Extract the (x, y) coordinate from the center of the cell holding the provided text.  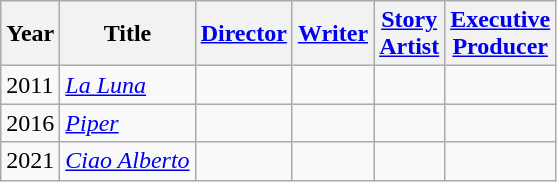
Ciao Alberto (128, 161)
ExecutiveProducer (500, 34)
StoryArtist (410, 34)
Title (128, 34)
2021 (30, 161)
La Luna (128, 85)
2011 (30, 85)
Year (30, 34)
2016 (30, 123)
Writer (332, 34)
Director (244, 34)
Piper (128, 123)
